Find where the given text appears and provide that cell's center as (x, y) coordinate. 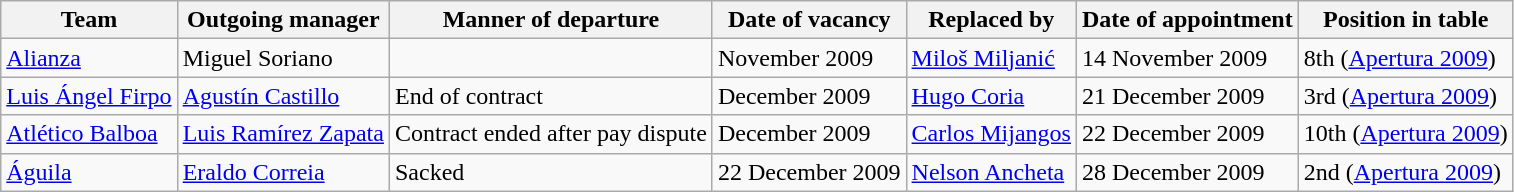
2nd (Apertura 2009) (1406, 172)
Contract ended after pay dispute (550, 134)
End of contract (550, 96)
Eraldo Correia (283, 172)
Date of appointment (1187, 20)
Date of vacancy (809, 20)
Agustín Castillo (283, 96)
Replaced by (991, 20)
3rd (Apertura 2009) (1406, 96)
Team (89, 20)
November 2009 (809, 58)
Position in table (1406, 20)
Luis Ángel Firpo (89, 96)
Águila (89, 172)
Nelson Ancheta (991, 172)
Alianza (89, 58)
Miloš Miljanić (991, 58)
Miguel Soriano (283, 58)
Atlético Balboa (89, 134)
28 December 2009 (1187, 172)
Luis Ramírez Zapata (283, 134)
Manner of departure (550, 20)
Sacked (550, 172)
Hugo Coria (991, 96)
14 November 2009 (1187, 58)
Carlos Mijangos (991, 134)
Outgoing manager (283, 20)
21 December 2009 (1187, 96)
8th (Apertura 2009) (1406, 58)
10th (Apertura 2009) (1406, 134)
